Capture the cell that displays the provided text and extract its [X, Y] central coordinate. 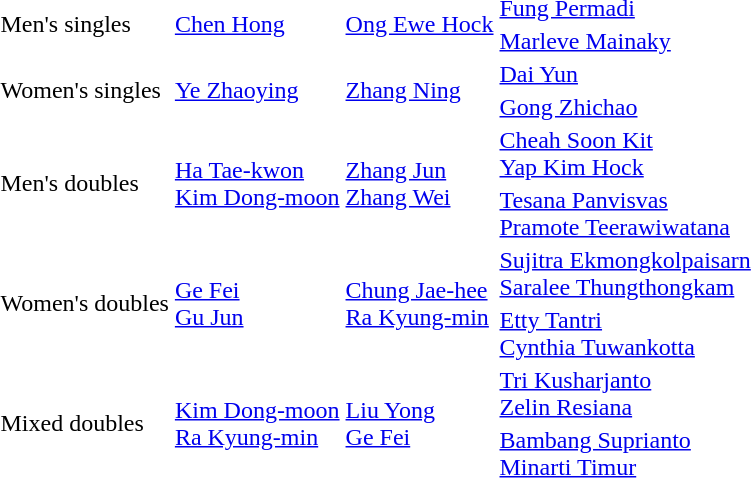
Chung Jae-hee Ra Kyung-min [420, 304]
Ye Zhaoying [257, 90]
Ge Fei Gu Jun [257, 304]
Zhang Ning [420, 90]
Ha Tae-kwon Kim Dong-moon [257, 184]
Zhang Jun Zhang Wei [420, 184]
